Search for the cell housing the specified text and yield its [X, Y] center coordinate. 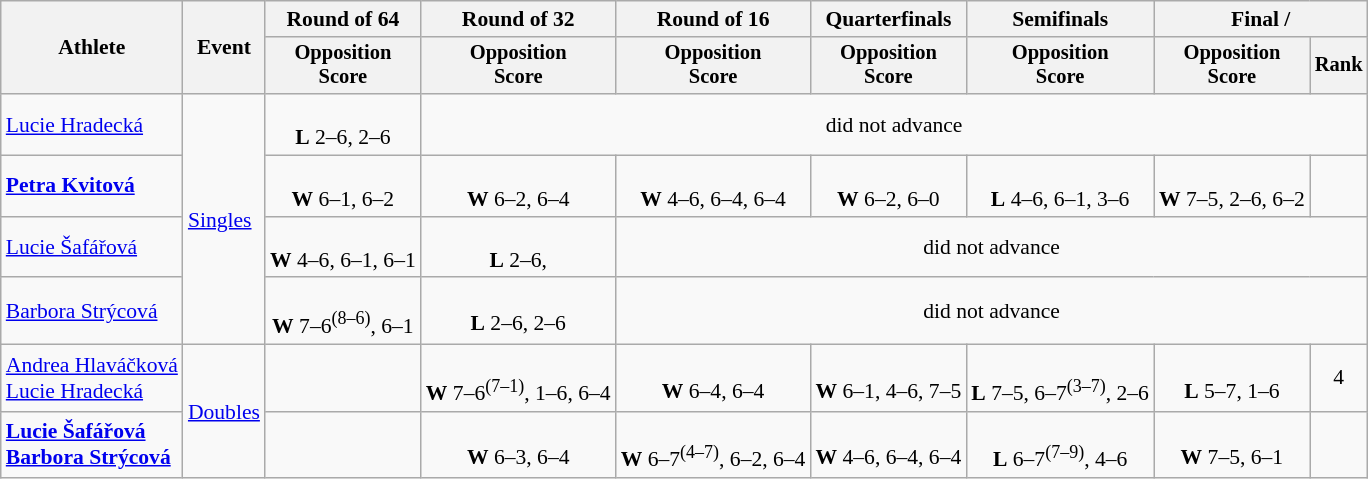
Lucie ŠafářováBarbora Strýcová [92, 444]
L 7–5, 6–7(3–7), 2–6 [1060, 378]
W 6–2, 6–4 [518, 186]
W 6–2, 6–0 [888, 186]
Lucie Šafářová [92, 248]
W 7–5, 2–6, 6–2 [1232, 186]
W 6–1, 4–6, 7–5 [888, 378]
W 7–6(8–6), 6–1 [343, 312]
Andrea HlaváčkováLucie Hradecká [92, 378]
Round of 16 [714, 19]
Doubles [224, 412]
W 4–6, 6–1, 6–1 [343, 248]
Semifinals [1060, 19]
W 6–3, 6–4 [518, 444]
L 6–7(7–9), 4–6 [1060, 444]
Round of 32 [518, 19]
Athlete [92, 48]
Petra Kvitová [92, 186]
L 5–7, 1–6 [1232, 378]
L 4–6, 6–1, 3–6 [1060, 186]
Final / [1260, 19]
W 7–5, 6–1 [1232, 444]
Round of 64 [343, 19]
W 6–7(4–7), 6–2, 6–4 [714, 444]
Quarterfinals [888, 19]
Event [224, 48]
4 [1339, 378]
W 7–6(7–1), 1–6, 6–4 [518, 378]
W 6–4, 6–4 [714, 378]
Rank [1339, 66]
Lucie Hradecká [92, 124]
Singles [224, 219]
L 2–6, [518, 248]
Barbora Strýcová [92, 312]
W 6–1, 6–2 [343, 186]
